For the text-containing cell, return its midpoint in (x, y) coordinate format. 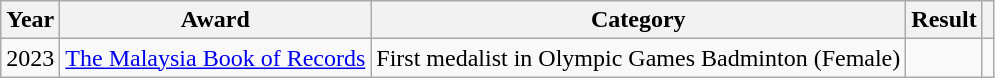
Year (30, 20)
2023 (30, 58)
Category (638, 20)
Result (944, 20)
Award (216, 20)
The Malaysia Book of Records (216, 58)
First medalist in Olympic Games Badminton (Female) (638, 58)
